Extract the (X, Y) coordinate from the center of the cell holding the provided text.  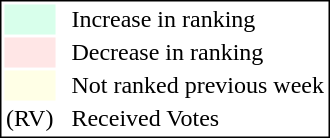
Received Votes (198, 119)
Increase in ranking (198, 19)
(RV) (29, 119)
Decrease in ranking (198, 53)
Not ranked previous week (198, 85)
